Provide the [x, y] coordinate of the cell's center where the given text is located.  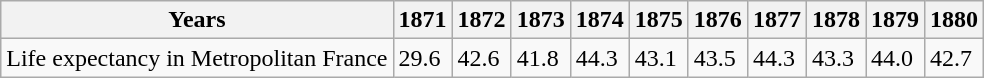
43.5 [718, 58]
43.1 [658, 58]
1872 [482, 20]
44.0 [896, 58]
1875 [658, 20]
29.6 [422, 58]
1879 [896, 20]
1874 [600, 20]
42.7 [954, 58]
43.3 [836, 58]
1877 [776, 20]
Life expectancy in Metropolitan France [197, 58]
42.6 [482, 58]
1878 [836, 20]
1880 [954, 20]
1876 [718, 20]
41.8 [540, 58]
1873 [540, 20]
Years [197, 20]
1871 [422, 20]
